Capture the cell that displays the provided text and extract its [X, Y] central coordinate. 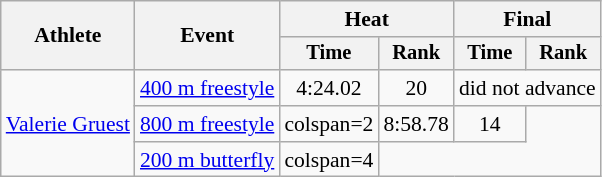
Athlete [68, 36]
Final [528, 19]
colspan=2 [328, 124]
4:24.02 [328, 88]
400 m freestyle [207, 88]
Valerie Gruest [68, 124]
14 [490, 124]
20 [416, 88]
8:58.78 [416, 124]
Event [207, 36]
800 m freestyle [207, 124]
Heat [366, 19]
did not advance [528, 88]
